Extract the (X, Y) coordinate from the center of the cell holding the provided text.  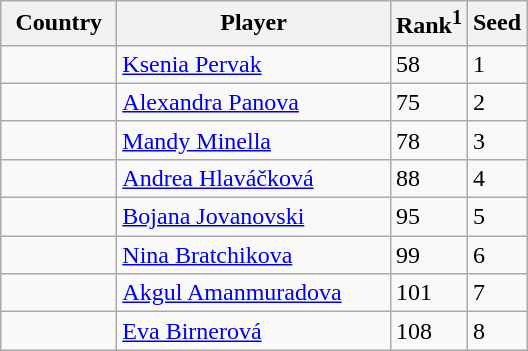
99 (428, 255)
1 (496, 64)
Andrea Hlaváčková (254, 178)
Ksenia Pervak (254, 64)
Country (59, 24)
58 (428, 64)
8 (496, 331)
6 (496, 255)
75 (428, 102)
4 (496, 178)
Alexandra Panova (254, 102)
108 (428, 331)
Mandy Minella (254, 140)
101 (428, 293)
7 (496, 293)
Nina Bratchikova (254, 255)
88 (428, 178)
Player (254, 24)
Eva Birnerová (254, 331)
Bojana Jovanovski (254, 217)
3 (496, 140)
95 (428, 217)
5 (496, 217)
Akgul Amanmuradova (254, 293)
2 (496, 102)
78 (428, 140)
Rank1 (428, 24)
Seed (496, 24)
